Extract the (X, Y) coordinate from the center of the cell holding the provided text.  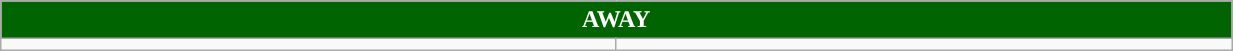
AWAY (616, 20)
